Return (X, Y) of the center of cell containing provided text 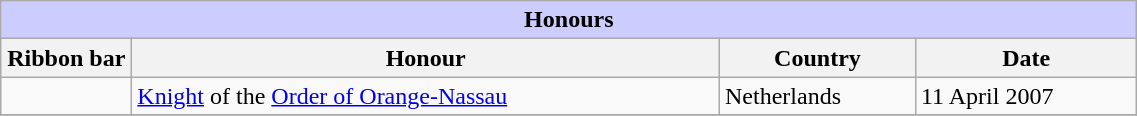
11 April 2007 (1026, 96)
Ribbon bar (66, 58)
Date (1026, 58)
Country (817, 58)
Knight of the Order of Orange-Nassau (426, 96)
Honours (569, 20)
Netherlands (817, 96)
Honour (426, 58)
